Return the [X, Y] coordinate for the center point of the cell that contains the specified text.  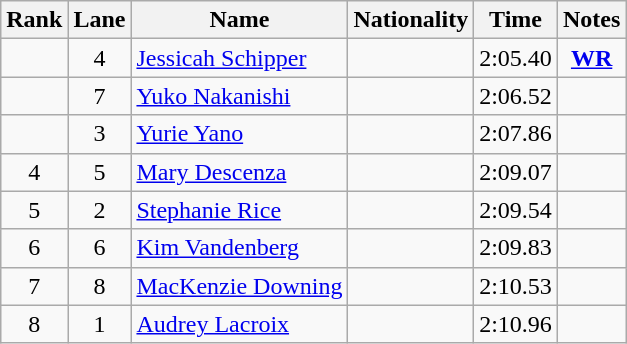
Stephanie Rice [240, 210]
Rank [34, 20]
2:10.53 [516, 286]
2:06.52 [516, 96]
Notes [591, 20]
Yurie Yano [240, 134]
Time [516, 20]
2:09.83 [516, 248]
Lane [100, 20]
Kim Vandenberg [240, 248]
Mary Descenza [240, 172]
Nationality [411, 20]
2:10.96 [516, 324]
WR [591, 58]
3 [100, 134]
2:05.40 [516, 58]
2:07.86 [516, 134]
Audrey Lacroix [240, 324]
Jessicah Schipper [240, 58]
Yuko Nakanishi [240, 96]
2:09.54 [516, 210]
MacKenzie Downing [240, 286]
2:09.07 [516, 172]
1 [100, 324]
Name [240, 20]
2 [100, 210]
